Output the [X, Y] coordinate of the center of the cell containing the given text.  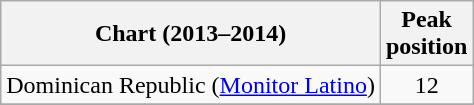
Peakposition [426, 34]
Chart (2013–2014) [191, 34]
12 [426, 85]
Dominican Republic (Monitor Latino) [191, 85]
